Provide the [X, Y] coordinate of the cell's center where the given text is located.  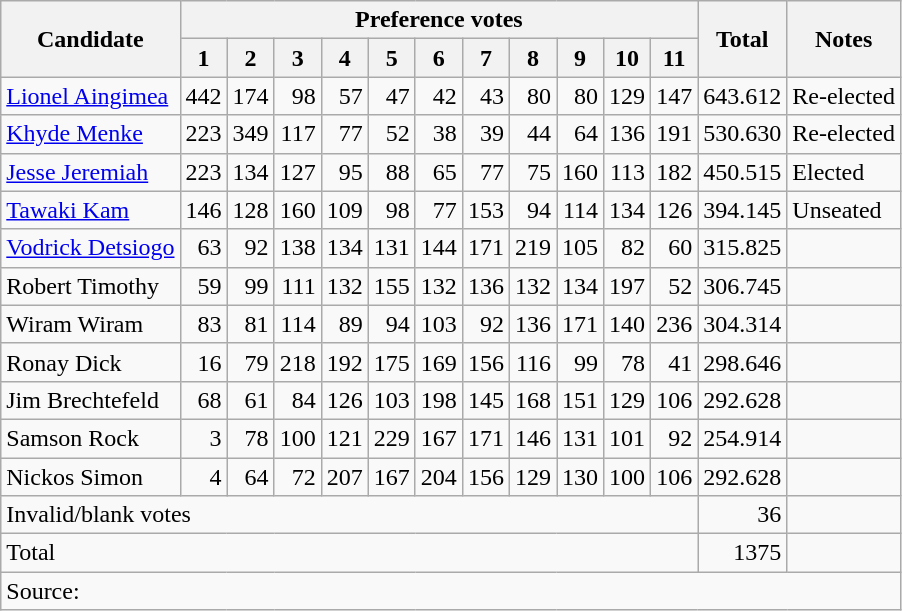
144 [438, 248]
38 [438, 134]
57 [344, 96]
42 [438, 96]
198 [438, 400]
442 [204, 96]
643.612 [742, 96]
Preference votes [439, 20]
306.745 [742, 286]
182 [674, 172]
84 [298, 400]
39 [486, 134]
Khyde Menke [90, 134]
530.630 [742, 134]
60 [674, 248]
Unseated [844, 210]
174 [250, 96]
Lionel Aingimea [90, 96]
Robert Timothy [90, 286]
105 [580, 248]
109 [344, 210]
197 [628, 286]
59 [204, 286]
121 [344, 438]
117 [298, 134]
5 [392, 58]
Candidate [90, 39]
65 [438, 172]
2 [250, 58]
83 [204, 324]
128 [250, 210]
Vodrick Detsiogo [90, 248]
101 [628, 438]
130 [580, 477]
89 [344, 324]
450.515 [742, 172]
304.314 [742, 324]
Jesse Jeremiah [90, 172]
169 [438, 362]
36 [742, 515]
204 [438, 477]
113 [628, 172]
254.914 [742, 438]
127 [298, 172]
145 [486, 400]
41 [674, 362]
6 [438, 58]
44 [532, 134]
Nickos Simon [90, 477]
Source: [451, 591]
61 [250, 400]
81 [250, 324]
Elected [844, 172]
Invalid/blank votes [350, 515]
43 [486, 96]
394.145 [742, 210]
155 [392, 286]
88 [392, 172]
219 [532, 248]
72 [298, 477]
191 [674, 134]
153 [486, 210]
218 [298, 362]
7 [486, 58]
Notes [844, 39]
349 [250, 134]
116 [532, 362]
168 [532, 400]
192 [344, 362]
Tawaki Kam [90, 210]
Wiram Wiram [90, 324]
10 [628, 58]
8 [532, 58]
111 [298, 286]
Jim Brechtefeld [90, 400]
63 [204, 248]
Ronay Dick [90, 362]
9 [580, 58]
207 [344, 477]
16 [204, 362]
229 [392, 438]
138 [298, 248]
315.825 [742, 248]
11 [674, 58]
147 [674, 96]
95 [344, 172]
1375 [742, 553]
79 [250, 362]
75 [532, 172]
68 [204, 400]
Samson Rock [90, 438]
298.646 [742, 362]
175 [392, 362]
1 [204, 58]
151 [580, 400]
82 [628, 248]
236 [674, 324]
47 [392, 96]
140 [628, 324]
